Output the (x, y) coordinate of the center of the cell containing the given text.  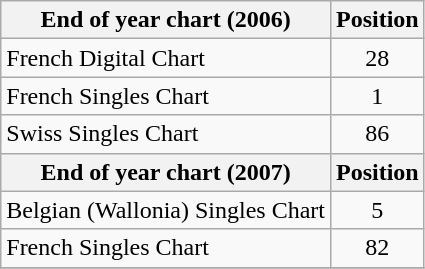
End of year chart (2006) (166, 20)
End of year chart (2007) (166, 172)
28 (377, 58)
5 (377, 210)
86 (377, 134)
1 (377, 96)
Swiss Singles Chart (166, 134)
82 (377, 248)
French Digital Chart (166, 58)
Belgian (Wallonia) Singles Chart (166, 210)
